Extract the (x, y) coordinate from the center of the cell holding the provided text.  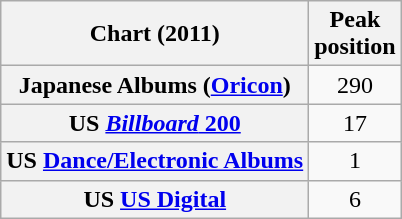
US Billboard 200 (155, 123)
US US Digital (155, 199)
1 (355, 161)
6 (355, 199)
Peakposition (355, 34)
290 (355, 85)
Chart (2011) (155, 34)
Japanese Albums (Oricon) (155, 85)
17 (355, 123)
US Dance/Electronic Albums (155, 161)
